Locate the cell with the specified text and output its (x, y) center coordinate. 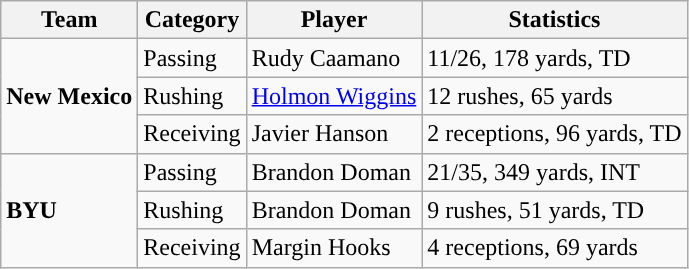
4 receptions, 69 yards (554, 248)
BYU (70, 210)
21/35, 349 yards, INT (554, 172)
Javier Hanson (334, 134)
Player (334, 20)
Statistics (554, 20)
12 rushes, 65 yards (554, 96)
Rudy Caamano (334, 58)
Holmon Wiggins (334, 96)
2 receptions, 96 yards, TD (554, 134)
Team (70, 20)
New Mexico (70, 96)
11/26, 178 yards, TD (554, 58)
Category (192, 20)
Margin Hooks (334, 248)
9 rushes, 51 yards, TD (554, 210)
